Capture the cell that displays the provided text and extract its [X, Y] central coordinate. 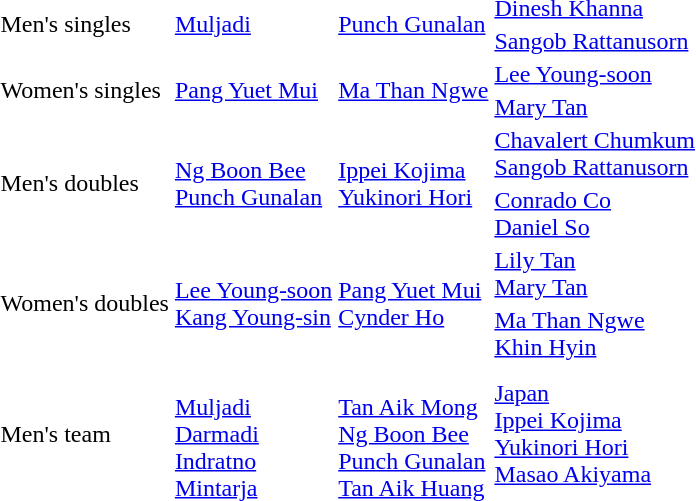
Pang Yuet Mui [253, 90]
Ng Boon Bee Punch Gunalan [253, 184]
Ma Than Ngwe [414, 90]
Lee Young-soon Kang Young-sin [253, 304]
Ippei Kojima Yukinori Hori [414, 184]
Pang Yuet Mui Cynder Ho [414, 304]
